Detect which cell encompasses the target text, then output its (x, y) center coordinate. 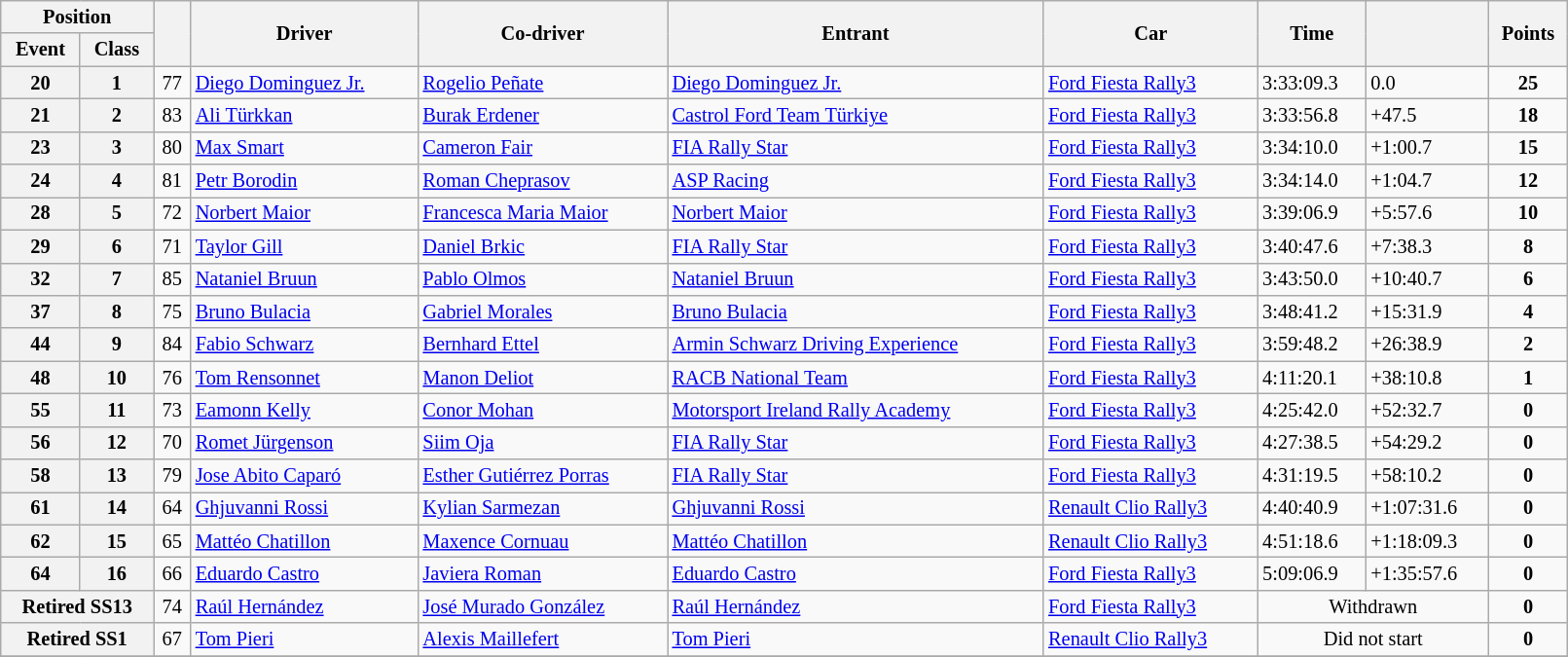
+1:04.7 (1427, 181)
55 (41, 410)
74 (172, 606)
Time (1312, 33)
73 (172, 410)
28 (41, 213)
3:39:06.9 (1312, 213)
Position (78, 17)
58 (41, 476)
+26:38.9 (1427, 345)
76 (172, 378)
Maxence Cornuau (543, 541)
20 (41, 83)
4:25:42.0 (1312, 410)
4:40:40.9 (1312, 508)
Siim Oja (543, 443)
Castrol Ford Team Türkiye (857, 115)
+58:10.2 (1427, 476)
Burak Erdener (543, 115)
5 (117, 213)
Francesca Maria Maior (543, 213)
23 (41, 148)
80 (172, 148)
Bernhard Ettel (543, 345)
Cameron Fair (543, 148)
Romet Jürgenson (305, 443)
José Murado González (543, 606)
3 (117, 148)
+1:18:09.3 (1427, 541)
3:33:56.8 (1312, 115)
Ali Türkkan (305, 115)
+54:29.2 (1427, 443)
Driver (305, 33)
Alexis Maillefert (543, 639)
Tom Rensonnet (305, 378)
3:40:47.6 (1312, 246)
Withdrawn (1372, 606)
Gabriel Morales (543, 311)
16 (117, 573)
+1:07:31.6 (1427, 508)
Daniel Brkic (543, 246)
Esther Gutiérrez Porras (543, 476)
+7:38.3 (1427, 246)
85 (172, 279)
+1:00.7 (1427, 148)
62 (41, 541)
71 (172, 246)
25 (1528, 83)
83 (172, 115)
24 (41, 181)
67 (172, 639)
Javiera Roman (543, 573)
3:43:50.0 (1312, 279)
+47.5 (1427, 115)
Armin Schwarz Driving Experience (857, 345)
77 (172, 83)
Motorsport Ireland Rally Academy (857, 410)
Rogelio Peñate (543, 83)
56 (41, 443)
21 (41, 115)
9 (117, 345)
75 (172, 311)
Jose Abito Caparó (305, 476)
Roman Cheprasov (543, 181)
3:59:48.2 (1312, 345)
4:27:38.5 (1312, 443)
ASP Racing (857, 181)
3:48:41.2 (1312, 311)
4:51:18.6 (1312, 541)
70 (172, 443)
Class (117, 50)
+1:35:57.6 (1427, 573)
3:33:09.3 (1312, 83)
4:11:20.1 (1312, 378)
61 (41, 508)
+38:10.8 (1427, 378)
+52:32.7 (1427, 410)
Petr Borodin (305, 181)
3:34:10.0 (1312, 148)
Conor Mohan (543, 410)
Car (1150, 33)
Points (1528, 33)
3:34:14.0 (1312, 181)
5:09:06.9 (1312, 573)
18 (1528, 115)
29 (41, 246)
Pablo Olmos (543, 279)
Retired SS1 (78, 639)
14 (117, 508)
48 (41, 378)
Eamonn Kelly (305, 410)
32 (41, 279)
Did not start (1372, 639)
7 (117, 279)
44 (41, 345)
Co-driver (543, 33)
Kylian Sarmezan (543, 508)
Event (41, 50)
Max Smart (305, 148)
Entrant (857, 33)
Retired SS13 (78, 606)
RACB National Team (857, 378)
Fabio Schwarz (305, 345)
0.0 (1427, 83)
65 (172, 541)
+15:31.9 (1427, 311)
Manon Deliot (543, 378)
79 (172, 476)
81 (172, 181)
66 (172, 573)
Taylor Gill (305, 246)
72 (172, 213)
+10:40.7 (1427, 279)
11 (117, 410)
84 (172, 345)
13 (117, 476)
4:31:19.5 (1312, 476)
37 (41, 311)
+5:57.6 (1427, 213)
